Return the [x, y] coordinate for the center point of the cell that contains the specified text.  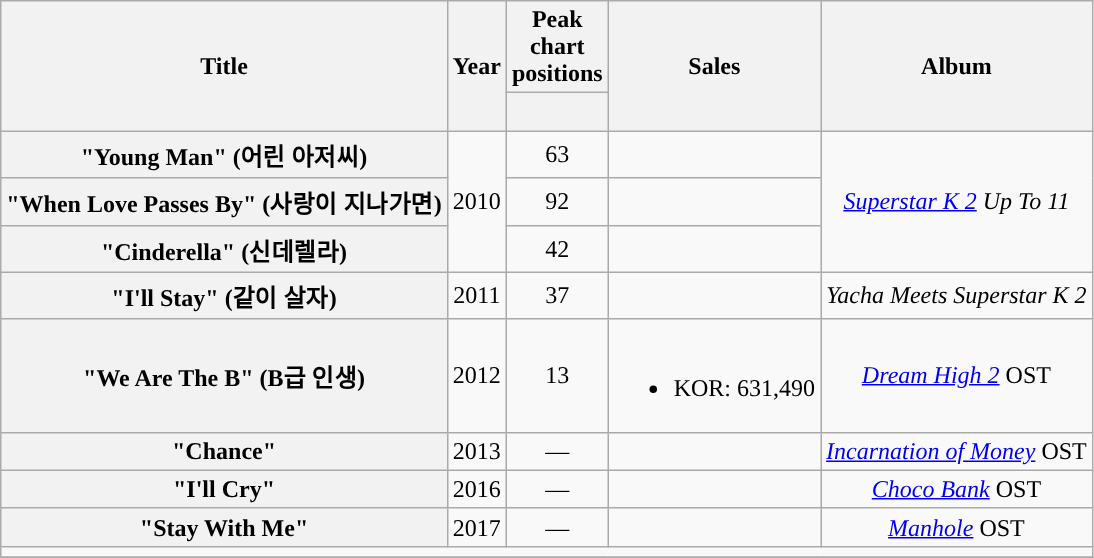
"We Are The B" (B급 인생) [224, 376]
2012 [476, 376]
Year [476, 66]
Choco Bank OST [957, 489]
"Chance" [224, 451]
Title [224, 66]
"When Love Passes By" (사랑이 지나가면) [224, 202]
2011 [476, 296]
13 [557, 376]
"Stay With Me" [224, 527]
Superstar K 2 Up To 11 [957, 202]
Dream High 2 OST [957, 376]
"I'll Stay" (같이 살자) [224, 296]
"Young Man" (어린 아저씨) [224, 154]
Yacha Meets Superstar K 2 [957, 296]
2013 [476, 451]
Manhole OST [957, 527]
Incarnation of Money OST [957, 451]
2016 [476, 489]
KOR: 631,490 [714, 376]
42 [557, 248]
92 [557, 202]
63 [557, 154]
Album [957, 66]
2017 [476, 527]
2010 [476, 202]
Peak chart positions [557, 47]
Sales [714, 66]
37 [557, 296]
"Cinderella" (신데렐라) [224, 248]
"I'll Cry" [224, 489]
